Return [x, y] of the center of cell containing provided text 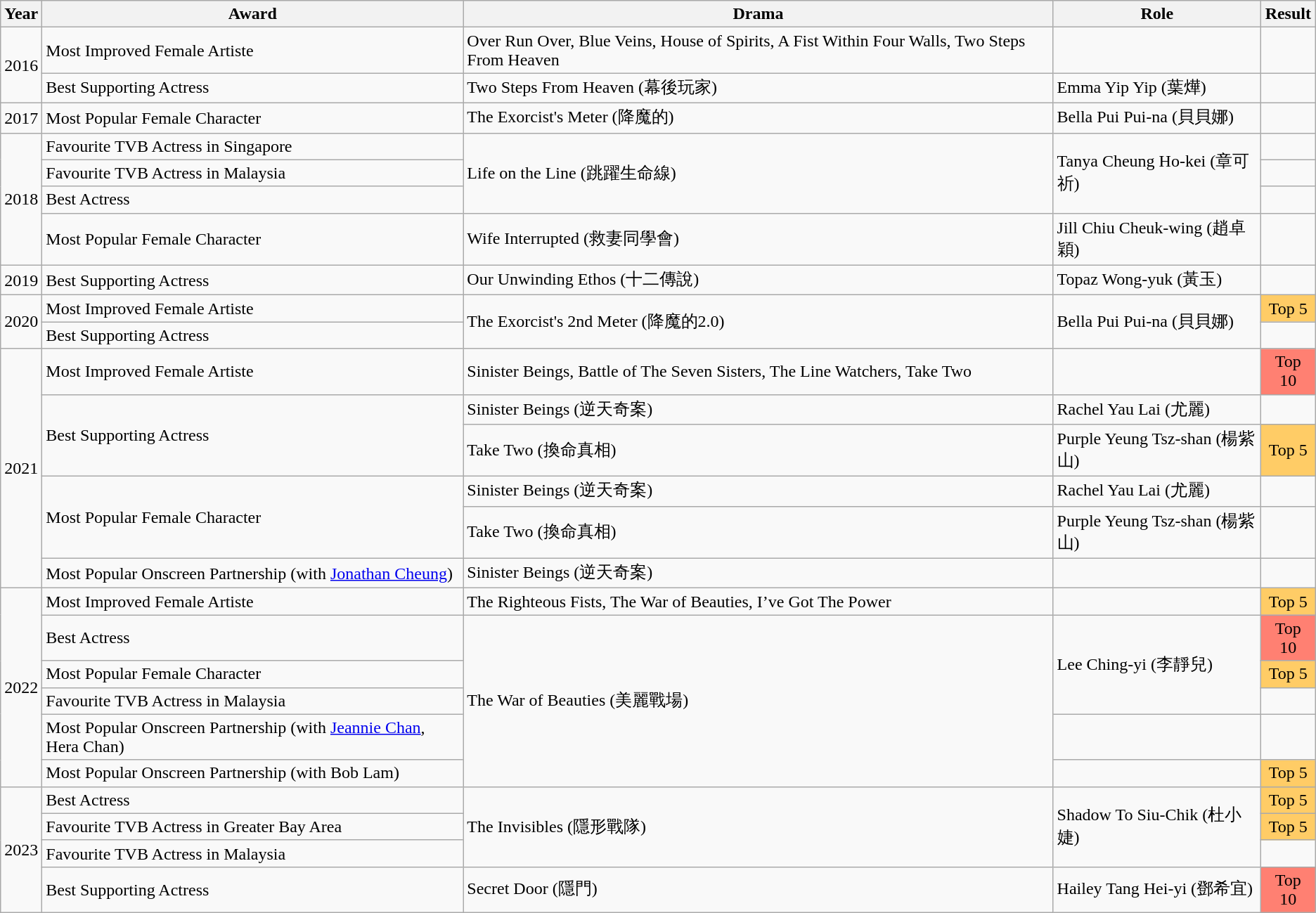
2019 [21, 280]
Over Run Over, Blue Veins, House of Spirits, A Fist Within Four Walls, Two Steps From Heaven [758, 51]
Favourite TVB Actress in Greater Bay Area [253, 827]
Year [21, 14]
2018 [21, 199]
The War of Beauties (美麗戰場) [758, 701]
Tanya Cheung Ho-kei (章可祈) [1157, 173]
The Exorcist's 2nd Meter (降魔的2.0) [758, 322]
Wife Interrupted (救妻同學會) [758, 239]
Emma Yip Yip (葉燁) [1157, 89]
The Exorcist's Meter (降魔的) [758, 118]
The Invisibles (隱形戰隊) [758, 827]
Two Steps From Heaven (幕後玩家) [758, 89]
Most Popular Onscreen Partnership (with Jeannie Chan, Hera Chan) [253, 737]
Our Unwinding Ethos (十二傳說) [758, 280]
Jill Chiu Cheuk-wing (趙卓穎) [1157, 239]
Award [253, 14]
Favourite TVB Actress in Singapore [253, 146]
Most Popular Onscreen Partnership (with Bob Lam) [253, 773]
Life on the Line (跳躍生命線) [758, 173]
Most Popular Onscreen Partnership (with Jonathan Cheung) [253, 574]
2020 [21, 322]
2022 [21, 687]
2017 [21, 118]
Role [1157, 14]
Hailey Tang Hei-yi (鄧希宜) [1157, 890]
Drama [758, 14]
Topaz Wong-yuk (黃玉) [1157, 280]
2023 [21, 849]
2021 [21, 468]
The Righteous Fists, The War of Beauties, I’ve Got The Power [758, 602]
Secret Door (隱門) [758, 890]
2016 [21, 65]
Sinister Beings, Battle of The Seven Sisters, The Line Watchers, Take Two [758, 371]
Lee Ching-yi (李靜兒) [1157, 665]
Result [1288, 14]
Shadow To Siu-Chik (杜小婕) [1157, 827]
